Determine the (X, Y) coordinate at the center of the cell enclosing the given text.  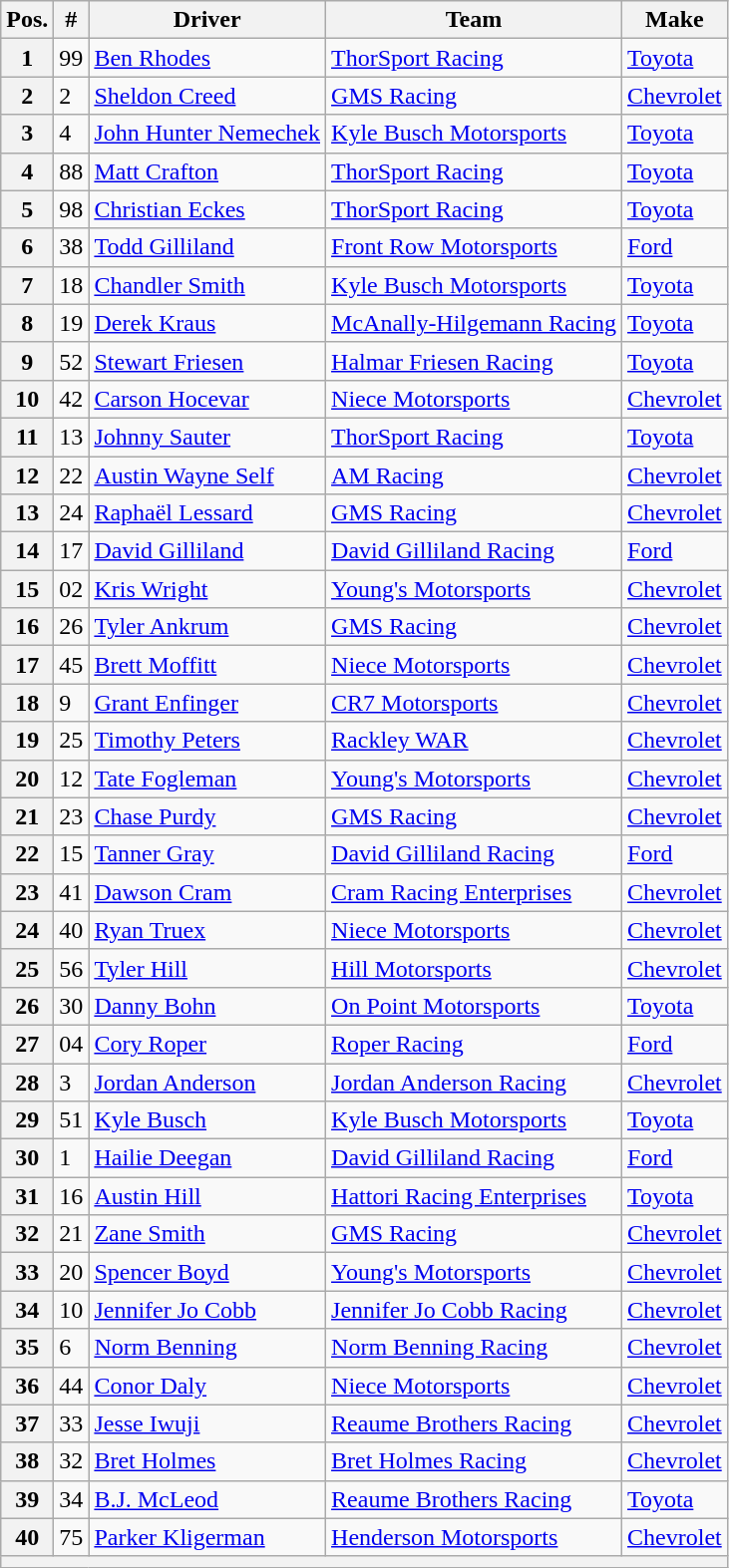
Rackley WAR (475, 741)
44 (72, 1386)
Danny Bohn (207, 1006)
Driver (207, 20)
42 (72, 399)
45 (72, 665)
Cram Racing Enterprises (475, 892)
David Gilliland (207, 551)
Kris Wright (207, 589)
Derek Kraus (207, 323)
On Point Motorsports (475, 1006)
Parker Kligerman (207, 1537)
Tanner Gray (207, 854)
B.J. McLeod (207, 1499)
Make (675, 20)
Ben Rhodes (207, 58)
CR7 Motorsports (475, 703)
37 (28, 1423)
Johnny Sauter (207, 437)
88 (72, 171)
27 (28, 1044)
John Hunter Nemechek (207, 134)
Chandler Smith (207, 285)
Jesse Iwuji (207, 1423)
31 (28, 1196)
Austin Wayne Self (207, 475)
Jennifer Jo Cobb (207, 1310)
Norm Benning Racing (475, 1348)
75 (72, 1537)
Team (475, 20)
Carson Hocevar (207, 399)
Bret Holmes Racing (475, 1461)
29 (28, 1120)
Kyle Busch (207, 1120)
Roper Racing (475, 1044)
51 (72, 1120)
# (72, 20)
Jordan Anderson (207, 1082)
Christian Eckes (207, 209)
Jordan Anderson Racing (475, 1082)
98 (72, 209)
Todd Gilliland (207, 247)
52 (72, 361)
56 (72, 968)
39 (28, 1499)
02 (72, 589)
Conor Daly (207, 1386)
Henderson Motorsports (475, 1537)
Sheldon Creed (207, 96)
Tyler Hill (207, 968)
Dawson Cram (207, 892)
Ryan Truex (207, 930)
14 (28, 551)
Jennifer Jo Cobb Racing (475, 1310)
Austin Hill (207, 1196)
Tate Fogleman (207, 779)
Zane Smith (207, 1234)
28 (28, 1082)
Timothy Peters (207, 741)
04 (72, 1044)
35 (28, 1348)
Tyler Ankrum (207, 627)
McAnally-Hilgemann Racing (475, 323)
Hattori Racing Enterprises (475, 1196)
5 (28, 209)
Brett Moffitt (207, 665)
Pos. (28, 20)
41 (72, 892)
Halmar Friesen Racing (475, 361)
Hill Motorsports (475, 968)
7 (28, 285)
Raphaël Lessard (207, 513)
Stewart Friesen (207, 361)
36 (28, 1386)
Grant Enfinger (207, 703)
Chase Purdy (207, 816)
Bret Holmes (207, 1461)
Cory Roper (207, 1044)
Matt Crafton (207, 171)
AM Racing (475, 475)
99 (72, 58)
Spencer Boyd (207, 1272)
Hailie Deegan (207, 1158)
Norm Benning (207, 1348)
Front Row Motorsports (475, 247)
11 (28, 437)
8 (28, 323)
